Find where the given text appears and provide that cell's center as (X, Y) coordinate. 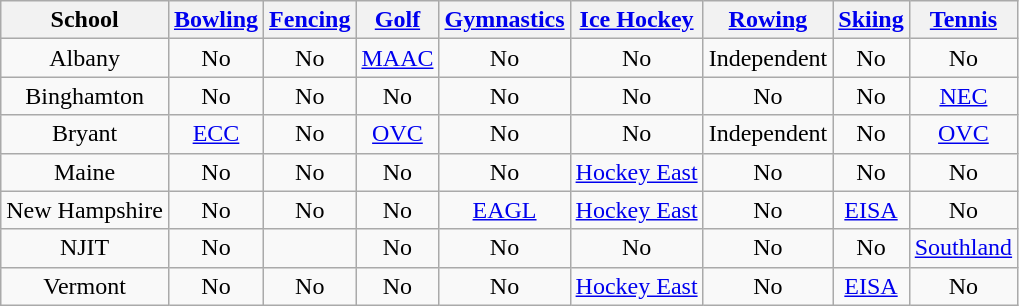
ECC (216, 134)
Vermont (85, 286)
NEC (963, 96)
Albany (85, 58)
Gymnastics (504, 20)
MAAC (398, 58)
Golf (398, 20)
NJIT (85, 248)
EAGL (504, 210)
Binghamton (85, 96)
New Hampshire (85, 210)
Bowling (216, 20)
Bryant (85, 134)
Tennis (963, 20)
Maine (85, 172)
School (85, 20)
Southland (963, 248)
Ice Hockey (636, 20)
Rowing (768, 20)
Fencing (310, 20)
Skiing (871, 20)
